Detect which cell encompasses the target text, then output its (X, Y) center coordinate. 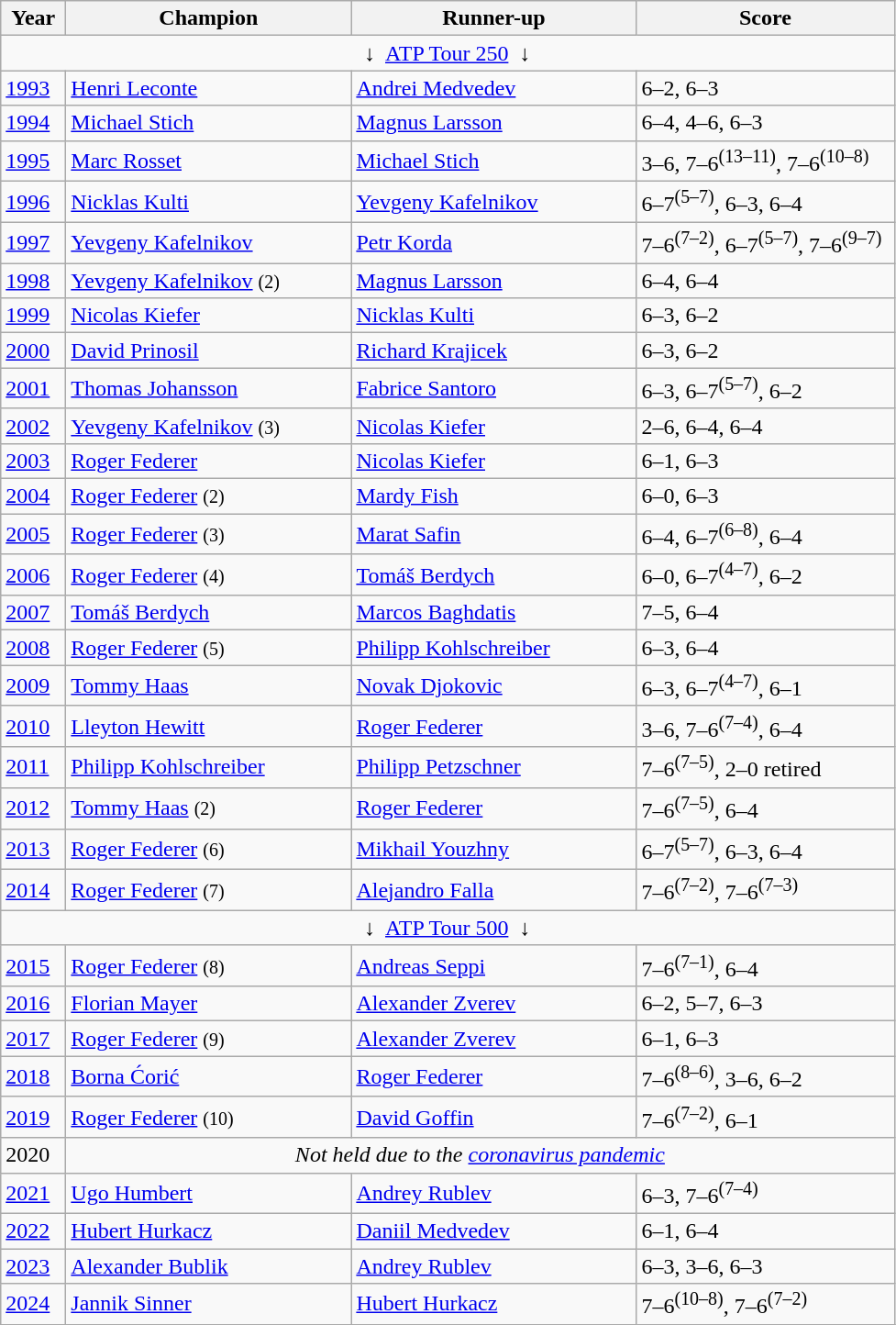
6–2, 6–3 (765, 88)
6–0, 6–3 (765, 496)
Not held due to the coronavirus pandemic (481, 1155)
6–0, 6–7(4–7), 6–2 (765, 574)
2000 (33, 351)
Roger Federer (7) (209, 890)
Runner-up (493, 18)
2007 (33, 613)
Mardy Fish (493, 496)
↓ ATP Tour 250 ↓ (448, 53)
2006 (33, 574)
1999 (33, 316)
Champion (209, 18)
↓ ATP Tour 500 ↓ (448, 928)
3–6, 7–6(13–11), 7–6(10–8) (765, 161)
1997 (33, 242)
2010 (33, 727)
2012 (33, 807)
7–6(7–1), 6–4 (765, 965)
Alejandro Falla (493, 890)
7–6(7–5), 2–0 retired (765, 767)
2021 (33, 1193)
Score (765, 18)
7–6(7–2), 6–7(5–7), 7–6(9–7) (765, 242)
2002 (33, 426)
Richard Krajicek (493, 351)
Roger Federer (6) (209, 850)
1996 (33, 202)
Petr Korda (493, 242)
2004 (33, 496)
1993 (33, 88)
Marat Safin (493, 534)
Henri Leconte (209, 88)
Marc Rosset (209, 161)
Ugo Humbert (209, 1193)
Fabrice Santoro (493, 389)
2024 (33, 1305)
1994 (33, 123)
1998 (33, 281)
Roger Federer (3) (209, 534)
6–4, 6–7(6–8), 6–4 (765, 534)
6–1, 6–4 (765, 1231)
2009 (33, 686)
7–6(7–5), 6–4 (765, 807)
Thomas Johansson (209, 389)
7–6(7–2), 7–6(7–3) (765, 890)
2020 (33, 1155)
Marcos Baghdatis (493, 613)
2019 (33, 1118)
7–6(8–6), 3–6, 6–2 (765, 1077)
Yevgeny Kafelnikov (3) (209, 426)
7–5, 6–4 (765, 613)
6–4, 6–4 (765, 281)
7–6(7–2), 6–1 (765, 1118)
Daniil Medvedev (493, 1231)
2016 (33, 1004)
2023 (33, 1266)
Roger Federer (9) (209, 1039)
2013 (33, 850)
2003 (33, 461)
Borna Ćorić (209, 1077)
6–3, 6–7(4–7), 6–1 (765, 686)
David Goffin (493, 1118)
6–2, 5–7, 6–3 (765, 1004)
2014 (33, 890)
Jannik Sinner (209, 1305)
7–6(10–8), 7–6(7–2) (765, 1305)
Roger Federer (10) (209, 1118)
2–6, 6–4, 6–4 (765, 426)
Tommy Haas (2) (209, 807)
2015 (33, 965)
6–3, 6–4 (765, 648)
Lleyton Hewitt (209, 727)
2005 (33, 534)
Novak Djokovic (493, 686)
2017 (33, 1039)
3–6, 7–6(7–4), 6–4 (765, 727)
Yevgeny Kafelnikov (2) (209, 281)
1995 (33, 161)
Roger Federer (2) (209, 496)
2022 (33, 1231)
Roger Federer (8) (209, 965)
6–3, 6–7(5–7), 6–2 (765, 389)
2011 (33, 767)
Philipp Petzschner (493, 767)
Alexander Bublik (209, 1266)
6–3, 3–6, 6–3 (765, 1266)
2018 (33, 1077)
Andrei Medvedev (493, 88)
Mikhail Youzhny (493, 850)
David Prinosil (209, 351)
2008 (33, 648)
6–3, 7–6(7–4) (765, 1193)
6–4, 4–6, 6–3 (765, 123)
Andreas Seppi (493, 965)
Florian Mayer (209, 1004)
Year (33, 18)
Tommy Haas (209, 686)
Roger Federer (4) (209, 574)
2001 (33, 389)
Roger Federer (5) (209, 648)
